Pinpoint the cell where the given text exists, returning its [x, y] midpoint coordinate. 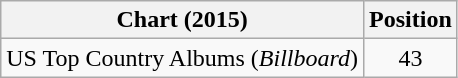
US Top Country Albums (Billboard) [182, 58]
Position [411, 20]
Chart (2015) [182, 20]
43 [411, 58]
